Output the [X, Y] coordinate of the center of the cell containing the given text.  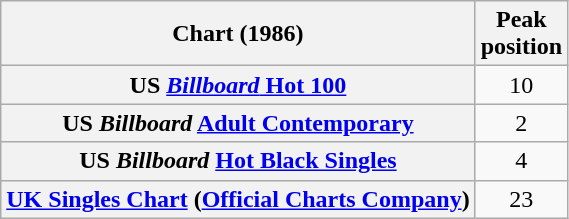
US Billboard Hot 100 [238, 85]
23 [521, 199]
4 [521, 161]
2 [521, 123]
US Billboard Hot Black Singles [238, 161]
US Billboard Adult Contemporary [238, 123]
UK Singles Chart (Official Charts Company) [238, 199]
Chart (1986) [238, 34]
Peakposition [521, 34]
10 [521, 85]
